Capture the cell that displays the provided text and extract its (X, Y) central coordinate. 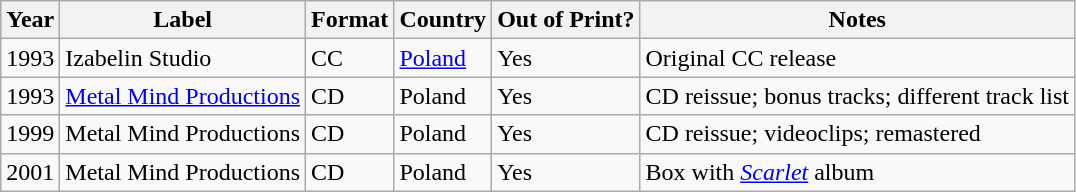
Out of Print? (566, 20)
CC (350, 58)
Label (183, 20)
Country (443, 20)
2001 (30, 172)
CD reissue; bonus tracks; different track list (858, 96)
Original CC release (858, 58)
Format (350, 20)
Year (30, 20)
1999 (30, 134)
CD reissue; videoclips; remastered (858, 134)
Box with Scarlet album (858, 172)
Izabelin Studio (183, 58)
Notes (858, 20)
